Detect which cell encompasses the target text, then output its (x, y) center coordinate. 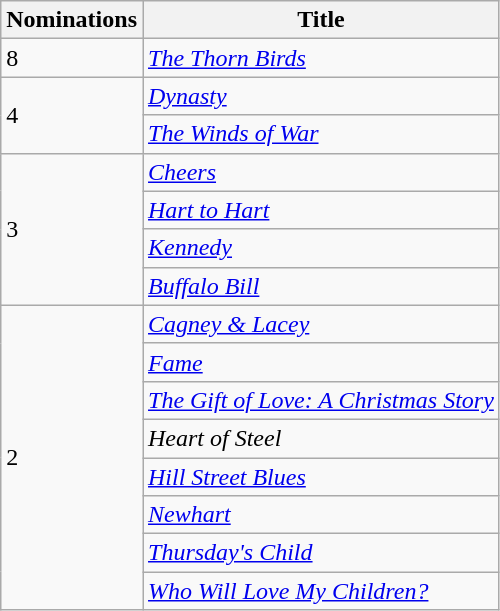
Fame (320, 362)
Dynasty (320, 96)
Cheers (320, 172)
Hart to Hart (320, 210)
Thursday's Child (320, 553)
Kennedy (320, 248)
Nominations (72, 20)
8 (72, 58)
Cagney & Lacey (320, 324)
Title (320, 20)
Hill Street Blues (320, 477)
Who Will Love My Children? (320, 591)
Heart of Steel (320, 438)
3 (72, 229)
The Thorn Birds (320, 58)
Buffalo Bill (320, 286)
The Winds of War (320, 134)
The Gift of Love: A Christmas Story (320, 400)
Newhart (320, 515)
4 (72, 115)
2 (72, 457)
